Identify which cell holds the provided text, then report its [X, Y] central coordinate. 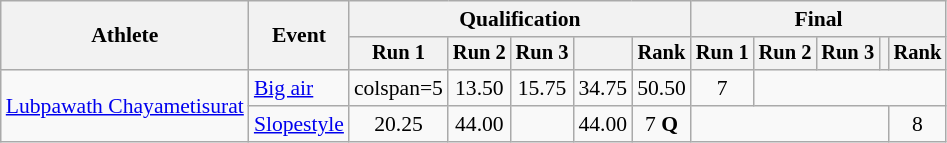
Athlete [125, 36]
8 [918, 124]
Big air [299, 88]
15.75 [542, 88]
colspan=5 [398, 88]
13.50 [480, 88]
7 Q [662, 124]
Event [299, 36]
Slopestyle [299, 124]
20.25 [398, 124]
50.50 [662, 88]
34.75 [602, 88]
Final [818, 19]
Qualification [520, 19]
Lubpawath Chayametisurat [125, 106]
7 [722, 88]
